Detect which cell encompasses the target text, then output its (X, Y) center coordinate. 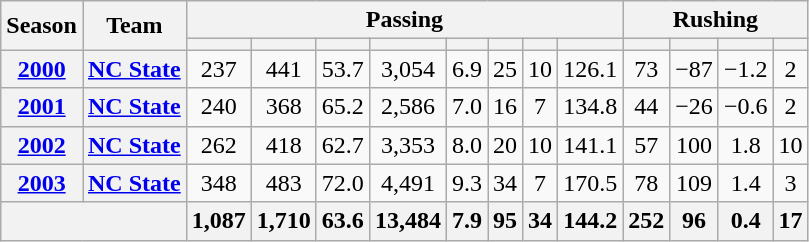
2002 (42, 145)
3,054 (408, 69)
7.0 (466, 107)
2,586 (408, 107)
17 (790, 221)
73 (646, 69)
Passing (404, 20)
3 (790, 183)
−0.6 (746, 107)
141.1 (590, 145)
368 (284, 107)
44 (646, 107)
Season (42, 26)
13,484 (408, 221)
8.0 (466, 145)
170.5 (590, 183)
144.2 (590, 221)
2001 (42, 107)
63.6 (342, 221)
4,491 (408, 183)
−1.2 (746, 69)
6.9 (466, 69)
252 (646, 221)
3,353 (408, 145)
25 (506, 69)
237 (218, 69)
Rushing (716, 20)
16 (506, 107)
441 (284, 69)
1.8 (746, 145)
20 (506, 145)
0.4 (746, 221)
262 (218, 145)
65.2 (342, 107)
2003 (42, 183)
418 (284, 145)
−87 (694, 69)
53.7 (342, 69)
Team (134, 26)
57 (646, 145)
1,710 (284, 221)
2000 (42, 69)
95 (506, 221)
134.8 (590, 107)
348 (218, 183)
240 (218, 107)
1,087 (218, 221)
72.0 (342, 183)
9.3 (466, 183)
78 (646, 183)
109 (694, 183)
7.9 (466, 221)
100 (694, 145)
1.4 (746, 183)
483 (284, 183)
96 (694, 221)
−26 (694, 107)
62.7 (342, 145)
126.1 (590, 69)
